Output the (x, y) coordinate of the center of the cell containing the given text.  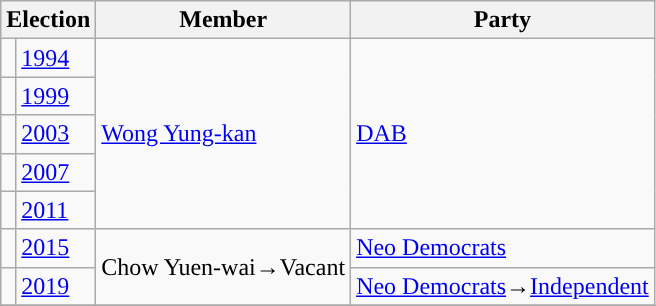
2015 (56, 248)
DAB (503, 134)
1999 (56, 96)
Chow Yuen-wai→Vacant (224, 267)
1994 (56, 58)
Party (503, 20)
2011 (56, 210)
Neo Democrats→Independent (503, 286)
Election (48, 20)
Member (224, 20)
Neo Democrats (503, 248)
2019 (56, 286)
2007 (56, 172)
Wong Yung-kan (224, 134)
2003 (56, 134)
